Identify which cell holds the provided text, then report its (x, y) central coordinate. 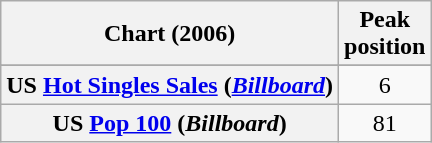
US Pop 100 (Billboard) (170, 123)
US Hot Singles Sales (Billboard) (170, 85)
81 (385, 123)
6 (385, 85)
Peakposition (385, 34)
Chart (2006) (170, 34)
